Locate the cell with the specified text and output its [x, y] center coordinate. 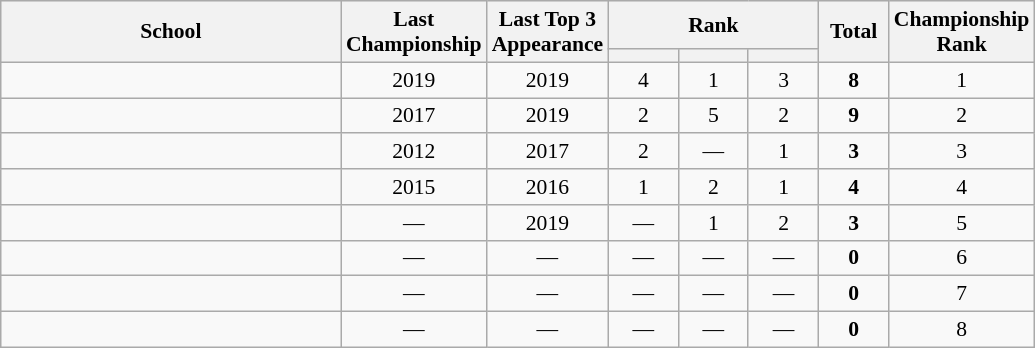
2016 [548, 187]
9 [854, 116]
Total [854, 32]
6 [962, 258]
School [171, 32]
2012 [414, 152]
Championship Rank [962, 32]
Last Top 3Appearance [548, 32]
LastChampionship [414, 32]
7 [962, 294]
Rank [713, 25]
2015 [414, 187]
